Scan for the cell matching the given text and deliver its (x, y) coordinate at center. 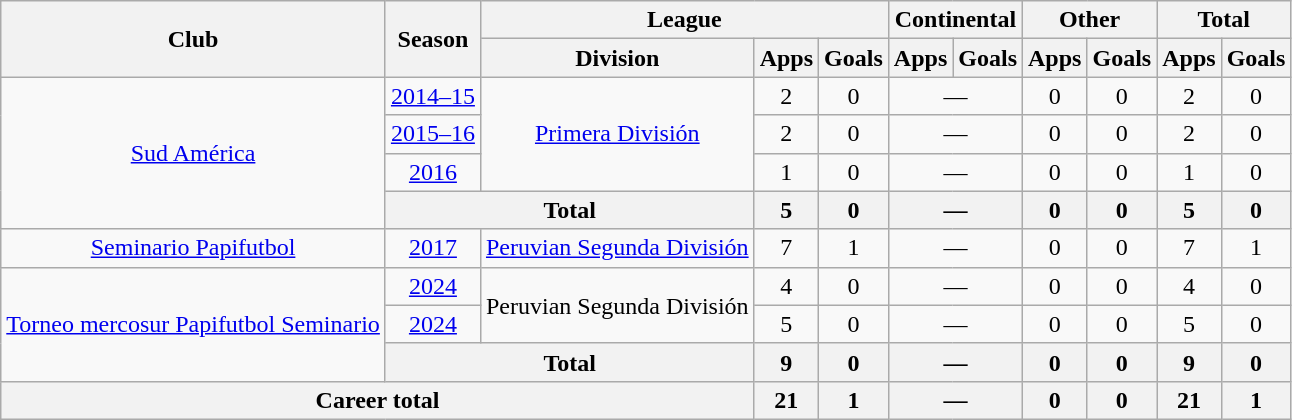
Career total (378, 400)
2017 (432, 248)
2016 (432, 172)
Torneo mercosur Papifutbol Seminario (194, 324)
Club (194, 39)
Continental (955, 20)
League (684, 20)
2014–15 (432, 96)
Division (617, 58)
Season (432, 39)
Primera División (617, 134)
Seminario Papifutbol (194, 248)
Sud América (194, 153)
Other (1090, 20)
2015–16 (432, 134)
